Pinpoint the cell where the given text exists, returning its (x, y) midpoint coordinate. 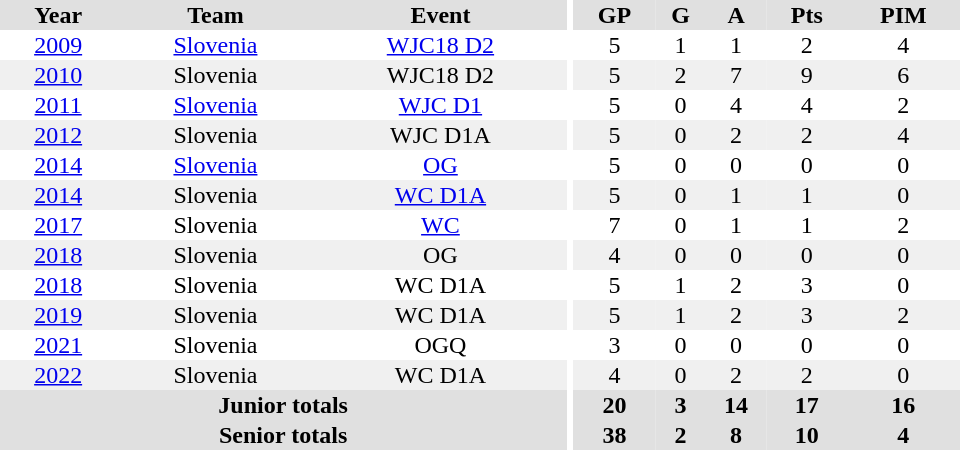
OGQ (441, 345)
8 (736, 435)
2011 (58, 105)
17 (807, 405)
GP (614, 15)
20 (614, 405)
9 (807, 75)
Year (58, 15)
2010 (58, 75)
6 (904, 75)
38 (614, 435)
WJC D1 (441, 105)
16 (904, 405)
A (736, 15)
G (680, 15)
2012 (58, 135)
Team (215, 15)
WC (441, 225)
2019 (58, 315)
2009 (58, 45)
Event (441, 15)
WJC D1A (441, 135)
10 (807, 435)
2021 (58, 345)
Senior totals (283, 435)
Junior totals (283, 405)
14 (736, 405)
2022 (58, 375)
Pts (807, 15)
2017 (58, 225)
PIM (904, 15)
